Capture the cell that displays the provided text and extract its (x, y) central coordinate. 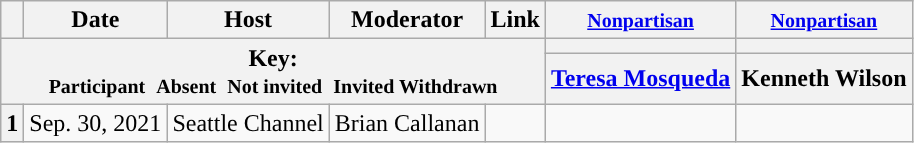
Key: Participant Absent Not invited Invited Withdrawn (274, 72)
Brian Callanan (407, 123)
Moderator (407, 20)
Host (248, 20)
Sep. 30, 2021 (96, 123)
Link (515, 20)
Kenneth Wilson (824, 78)
Teresa Mosqueda (640, 78)
1 (12, 123)
Seattle Channel (248, 123)
Date (96, 20)
